Return [X, Y] of the center of cell containing provided text 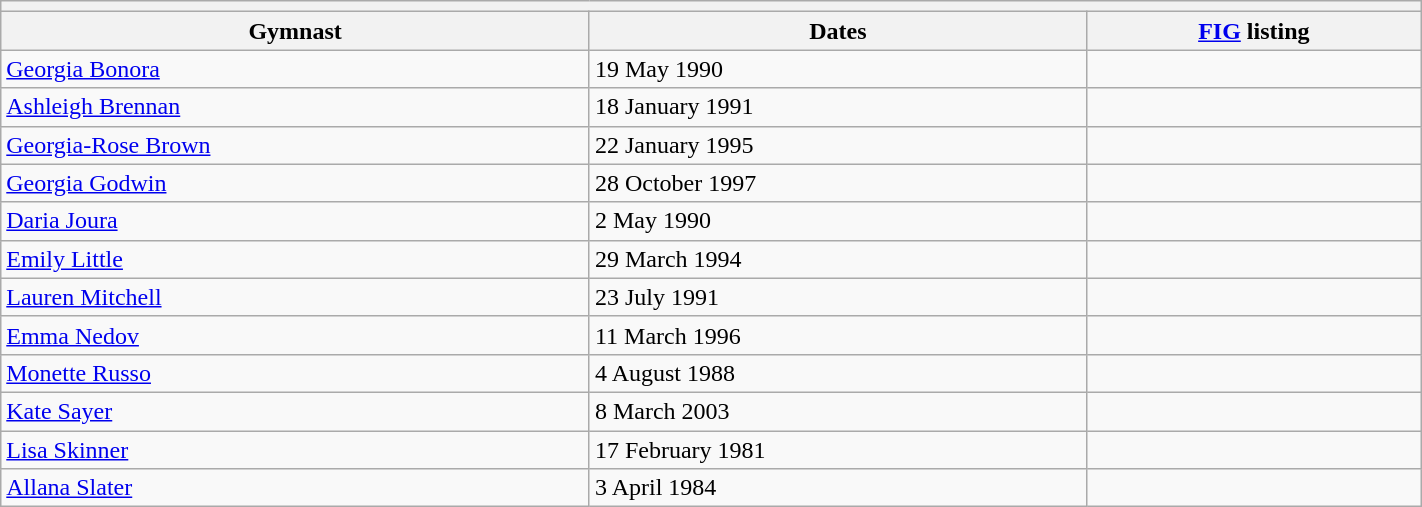
19 May 1990 [838, 69]
29 March 1994 [838, 259]
2 May 1990 [838, 221]
11 March 1996 [838, 335]
Gymnast [296, 31]
Allana Slater [296, 488]
Kate Sayer [296, 411]
Georgia Bonora [296, 69]
Georgia Godwin [296, 183]
Daria Joura [296, 221]
3 April 1984 [838, 488]
28 October 1997 [838, 183]
Georgia-Rose Brown [296, 145]
Monette Russo [296, 373]
FIG listing [1254, 31]
Lisa Skinner [296, 449]
Ashleigh Brennan [296, 107]
4 August 1988 [838, 373]
Emma Nedov [296, 335]
Dates [838, 31]
Lauren Mitchell [296, 297]
17 February 1981 [838, 449]
18 January 1991 [838, 107]
8 March 2003 [838, 411]
Emily Little [296, 259]
23 July 1991 [838, 297]
22 January 1995 [838, 145]
